Return the [X, Y] coordinate for the center point of the cell that contains the specified text.  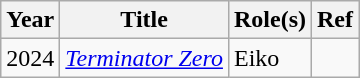
Terminator Zero [144, 58]
Eiko [270, 58]
2024 [30, 58]
Title [144, 20]
Ref [336, 20]
Year [30, 20]
Role(s) [270, 20]
